For the text-containing cell, return its midpoint in (x, y) coordinate format. 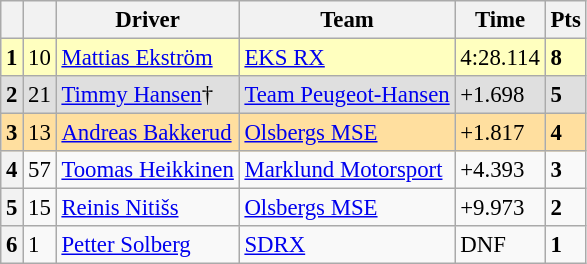
Pts (566, 20)
Marklund Motorsport (347, 170)
Reinis Nitišs (148, 208)
4:28.114 (500, 58)
DNF (500, 245)
Toomas Heikkinen (148, 170)
Time (500, 20)
SDRX (347, 245)
21 (40, 95)
Team (347, 20)
8 (566, 58)
+4.393 (500, 170)
6 (12, 245)
15 (40, 208)
+9.973 (500, 208)
Team Peugeot-Hansen (347, 95)
+1.817 (500, 133)
57 (40, 170)
10 (40, 58)
Andreas Bakkerud (148, 133)
Driver (148, 20)
Timmy Hansen† (148, 95)
+1.698 (500, 95)
EKS RX (347, 58)
13 (40, 133)
Petter Solberg (148, 245)
Mattias Ekström (148, 58)
